Provide the (X, Y) coordinate of the cell's center where the given text is located.  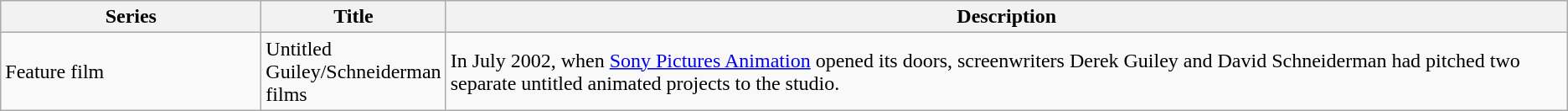
Description (1007, 17)
Title (353, 17)
Feature film (131, 71)
Series (131, 17)
Untitled Guiley/Schneiderman films (353, 71)
